From the cell containing the given text, extract its center point as [x, y] coordinate. 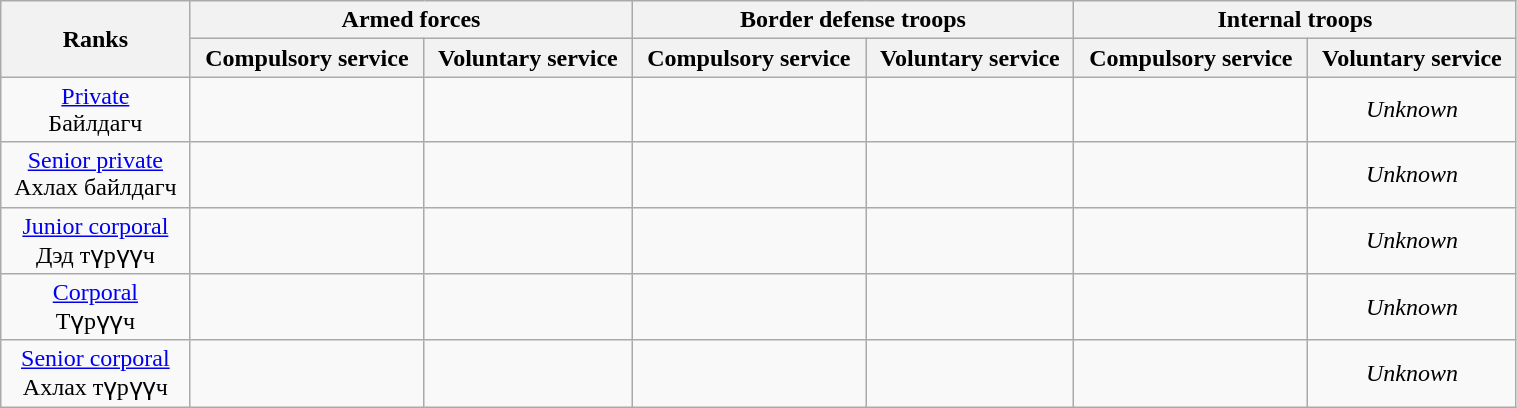
PrivateБайлдагч [96, 110]
CorporalТүрүүч [96, 308]
Border defense troops [853, 20]
Armed forces [411, 20]
Ranks [96, 39]
Senior corporalАхлах түрүүч [96, 374]
Junior corporalДэд түрүүч [96, 240]
Senior privateАхлах байлдагч [96, 174]
Internal troops [1295, 20]
